Detect which cell encompasses the target text, then output its [X, Y] center coordinate. 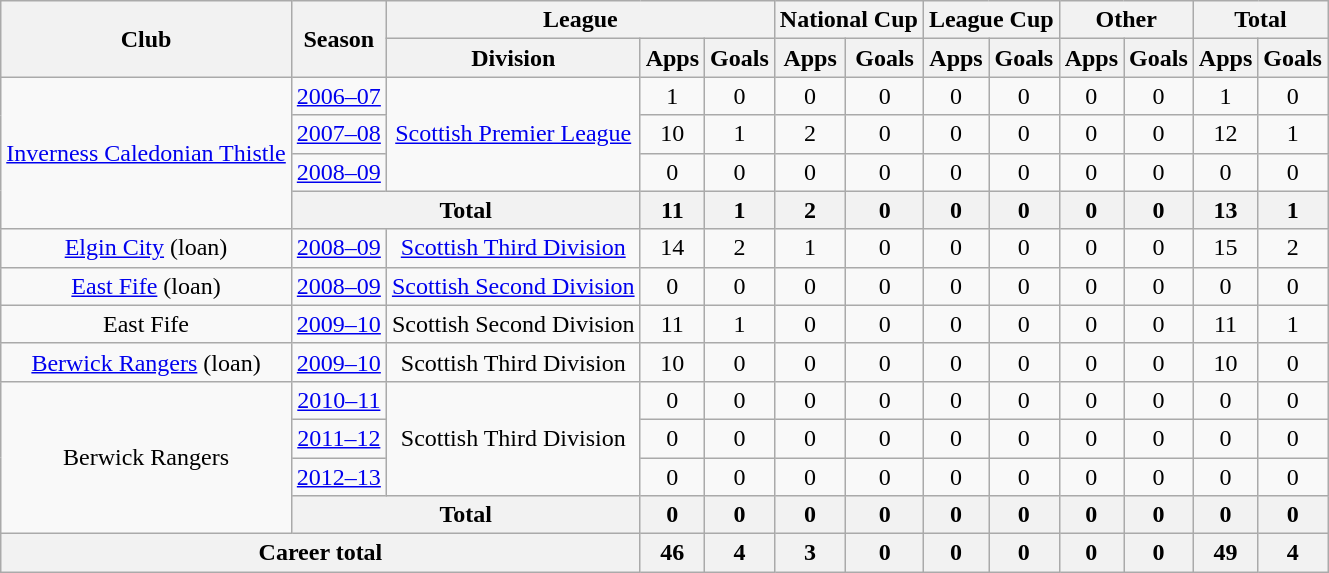
Season [338, 39]
Berwick Rangers (loan) [146, 362]
League [580, 20]
Career total [320, 553]
14 [672, 248]
Other [1126, 20]
49 [1225, 553]
15 [1225, 248]
2007–08 [338, 134]
East Fife [146, 324]
Elgin City (loan) [146, 248]
46 [672, 553]
Inverness Caledonian Thistle [146, 153]
League Cup [991, 20]
2006–07 [338, 96]
3 [810, 553]
2010–11 [338, 400]
Club [146, 39]
2011–12 [338, 438]
East Fife (loan) [146, 286]
Division [513, 58]
Berwick Rangers [146, 457]
12 [1225, 134]
2012–13 [338, 477]
Scottish Premier League [513, 134]
National Cup [848, 20]
13 [1225, 210]
